Capture the cell that displays the provided text and extract its (X, Y) central coordinate. 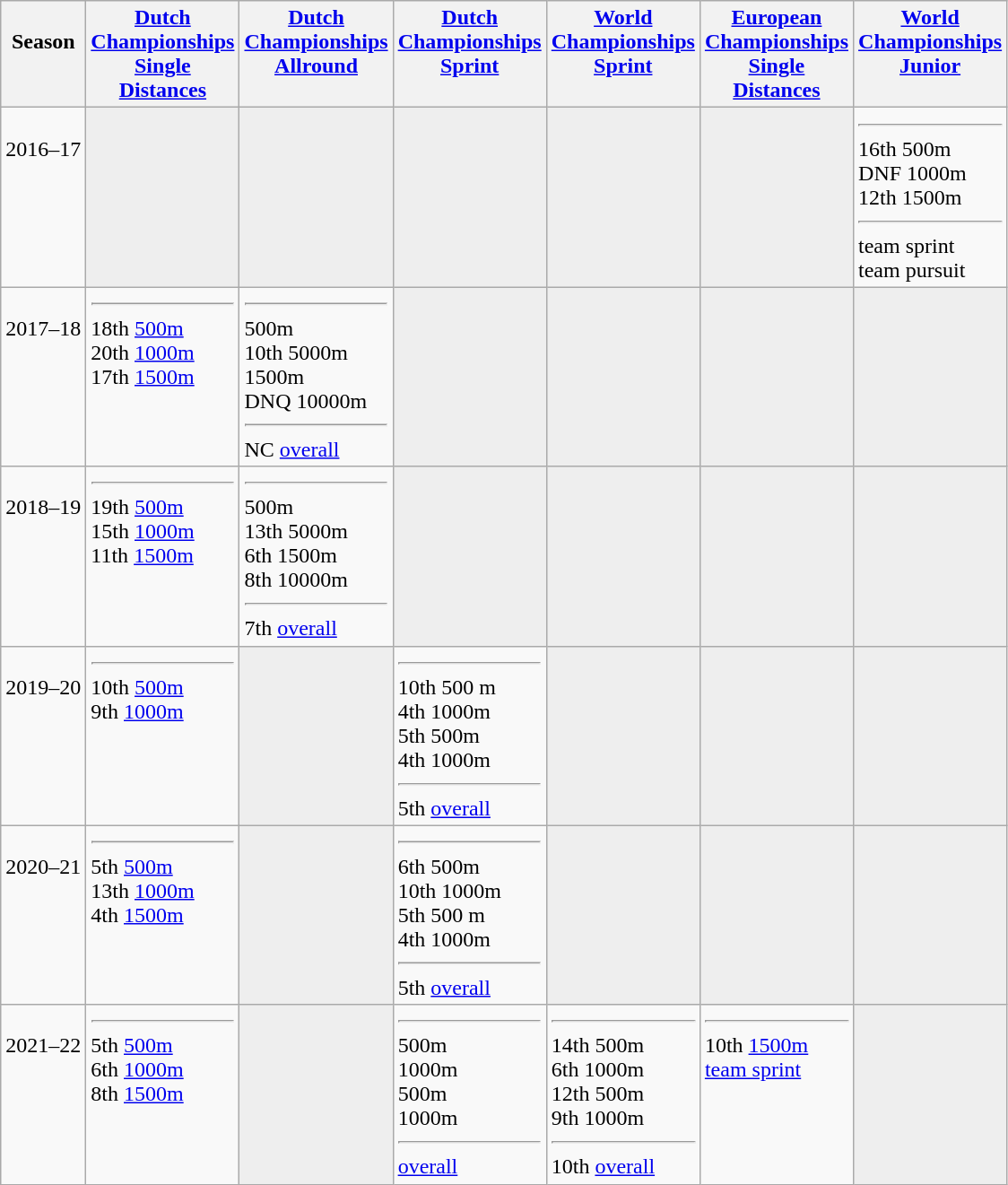
500m 13th 5000m 6th 1500m 8th 10000m 7th overall (316, 556)
6th 500m 10th 1000m 5th 500 m 4th 1000m 5th overall (470, 915)
16th 500m DNF 1000m 12th 1500m team sprint team pursuit (931, 197)
500m 1000m 500m 1000m overall (470, 1094)
World Championships Sprint (622, 54)
10th 500m 9th 1000m (163, 736)
2016–17 (43, 197)
2020–21 (43, 915)
19th 500m 15th 1000m 11th 1500m (163, 556)
10th 500 m 4th 1000m 5th 500m 4th 1000m 5th overall (470, 736)
10th 1500m team sprint (777, 1094)
2021–22 (43, 1094)
18th 500m 20th 1000m 17th 1500m (163, 377)
5th 500m 13th 1000m 4th 1500m (163, 915)
Season (43, 54)
European Championships Single Distances (777, 54)
World Championships Junior (931, 54)
2017–18 (43, 377)
500m 10th 5000m 1500m DNQ 10000m NC overall (316, 377)
Dutch Championships Allround (316, 54)
5th 500m 6th 1000m 8th 1500m (163, 1094)
2019–20 (43, 736)
Dutch Championships Sprint (470, 54)
2018–19 (43, 556)
14th 500m 6th 1000m 12th 500m 9th 1000m 10th overall (622, 1094)
Dutch Championships Single Distances (163, 54)
